Find where the given text appears and provide that cell's center as [X, Y] coordinate. 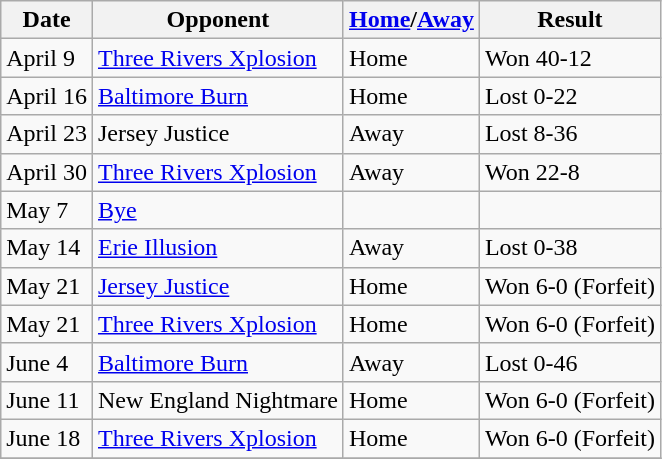
Home/Away [411, 20]
Opponent [218, 20]
Lost 8-36 [570, 134]
Won 40-12 [570, 58]
May 7 [47, 210]
April 23 [47, 134]
Bye [218, 210]
Date [47, 20]
Lost 0-22 [570, 96]
April 16 [47, 96]
Lost 0-38 [570, 248]
June 4 [47, 362]
Erie Illusion [218, 248]
Won 22-8 [570, 172]
New England Nightmare [218, 400]
Lost 0-46 [570, 362]
May 14 [47, 248]
April 9 [47, 58]
June 18 [47, 438]
June 11 [47, 400]
April 30 [47, 172]
Result [570, 20]
